Return the [x, y] coordinate for the center point of the cell that contains the specified text.  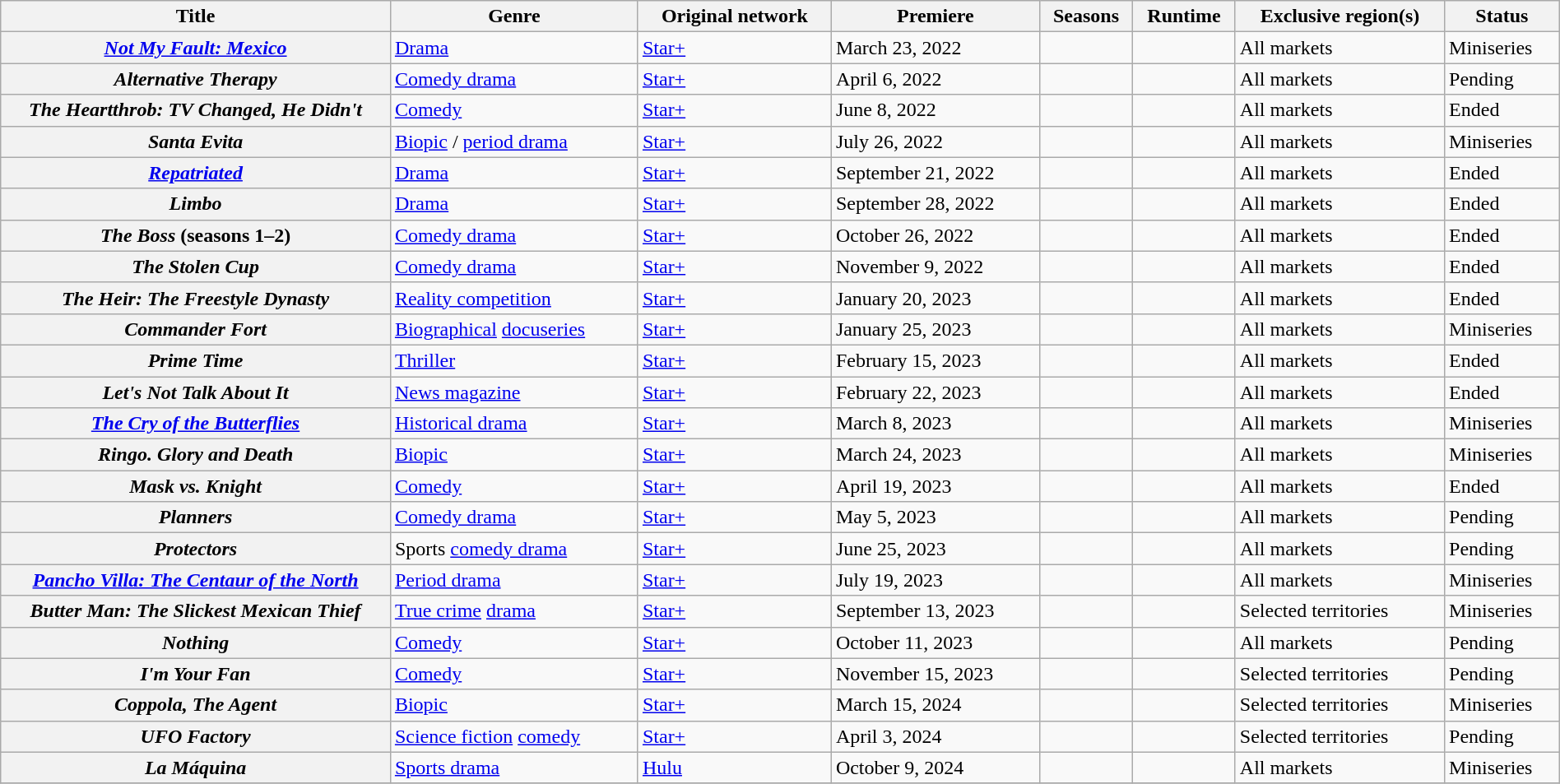
Nothing [196, 643]
Commander Fort [196, 329]
February 15, 2023 [935, 360]
Repatriated [196, 173]
Runtime [1185, 16]
Seasons [1086, 16]
October 26, 2022 [935, 235]
I'm Your Fan [196, 674]
May 5, 2023 [935, 517]
Coppola, The Agent [196, 705]
The Heir: The Freestyle Dynasty [196, 298]
La Máquina [196, 768]
Genre [513, 16]
Limbo [196, 204]
July 19, 2023 [935, 580]
Science fiction comedy [513, 736]
Sports comedy drama [513, 549]
September 21, 2022 [935, 173]
UFO Factory [196, 736]
Thriller [513, 360]
Exclusive region(s) [1339, 16]
Hulu [734, 768]
Prime Time [196, 360]
Original network [734, 16]
February 22, 2023 [935, 392]
October 9, 2024 [935, 768]
March 8, 2023 [935, 424]
Period drama [513, 580]
Pancho Villa: The Centaur of the North [196, 580]
Sports drama [513, 768]
Premiere [935, 16]
March 24, 2023 [935, 455]
Butter Man: The Slickest Mexican Thief [196, 611]
Mask vs. Knight [196, 486]
Santa Evita [196, 141]
January 25, 2023 [935, 329]
Historical drama [513, 424]
Alternative Therapy [196, 79]
July 26, 2022 [935, 141]
Biopic / period drama [513, 141]
Protectors [196, 549]
Reality competition [513, 298]
News magazine [513, 392]
September 13, 2023 [935, 611]
April 6, 2022 [935, 79]
April 19, 2023 [935, 486]
June 8, 2022 [935, 110]
The Cry of the Butterflies [196, 424]
Title [196, 16]
Let's Not Talk About It [196, 392]
October 11, 2023 [935, 643]
November 15, 2023 [935, 674]
November 9, 2022 [935, 267]
Not My Fault: Mexico [196, 48]
Status [1502, 16]
September 28, 2022 [935, 204]
March 23, 2022 [935, 48]
Planners [196, 517]
March 15, 2024 [935, 705]
True crime drama [513, 611]
April 3, 2024 [935, 736]
The Boss (seasons 1–2) [196, 235]
Biographical docuseries [513, 329]
Ringo. Glory and Death [196, 455]
June 25, 2023 [935, 549]
The Heartthrob: TV Changed, He Didn't [196, 110]
January 20, 2023 [935, 298]
The Stolen Cup [196, 267]
